Scan for the cell matching the given text and deliver its [X, Y] coordinate at center. 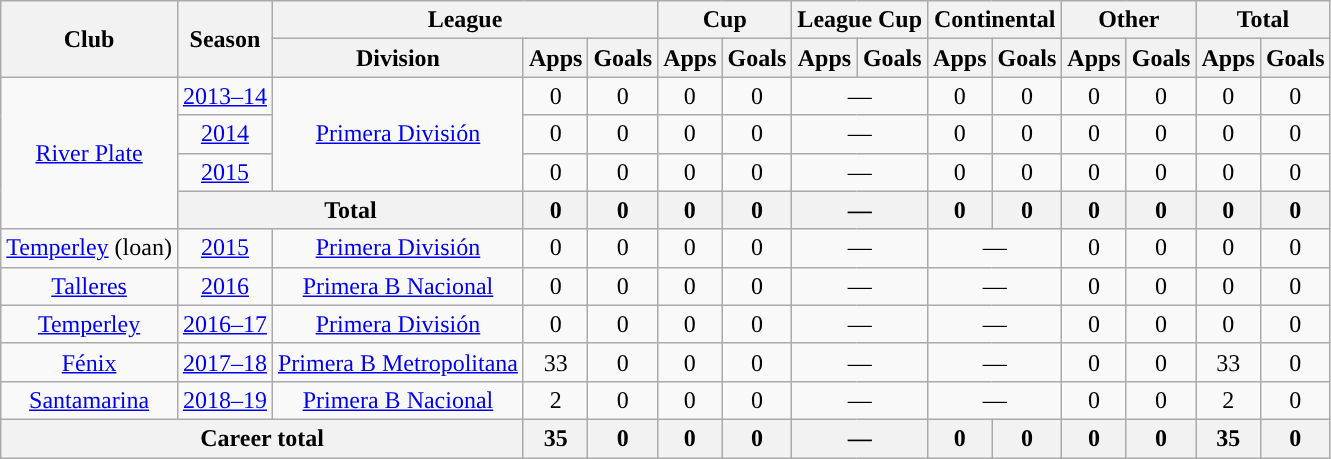
Division [398, 58]
Santamarina [90, 400]
River Plate [90, 153]
Other [1129, 20]
Continental [995, 20]
2017–18 [224, 362]
League [464, 20]
2016 [224, 286]
Career total [262, 438]
2013–14 [224, 96]
Talleres [90, 286]
Fénix [90, 362]
Temperley (loan) [90, 248]
Temperley [90, 324]
2016–17 [224, 324]
2018–19 [224, 400]
Season [224, 39]
Club [90, 39]
Primera B Metropolitana [398, 362]
Cup [725, 20]
League Cup [860, 20]
2014 [224, 134]
